Output the [x, y] coordinate of the center of the cell containing the given text.  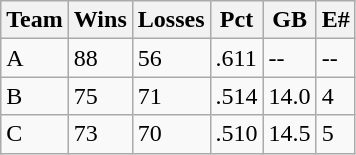
C [35, 134]
70 [171, 134]
Wins [100, 20]
.514 [236, 96]
5 [336, 134]
14.0 [290, 96]
Pct [236, 20]
.611 [236, 58]
73 [100, 134]
.510 [236, 134]
14.5 [290, 134]
Team [35, 20]
B [35, 96]
E# [336, 20]
Losses [171, 20]
71 [171, 96]
75 [100, 96]
A [35, 58]
88 [100, 58]
GB [290, 20]
56 [171, 58]
4 [336, 96]
